Search for the cell housing the specified text and yield its [x, y] center coordinate. 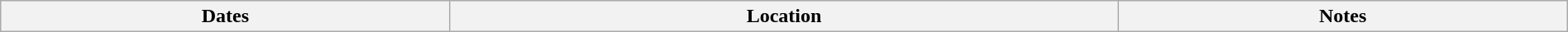
Location [784, 16]
Notes [1343, 16]
Dates [225, 16]
